Output the [x, y] coordinate of the center of the cell containing the given text.  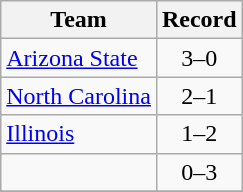
3–0 [199, 58]
0–3 [199, 172]
1–2 [199, 134]
Illinois [79, 134]
Team [79, 20]
Record [199, 20]
2–1 [199, 96]
North Carolina [79, 96]
Arizona State [79, 58]
